Return the [X, Y] coordinate for the center point of the cell that contains the specified text.  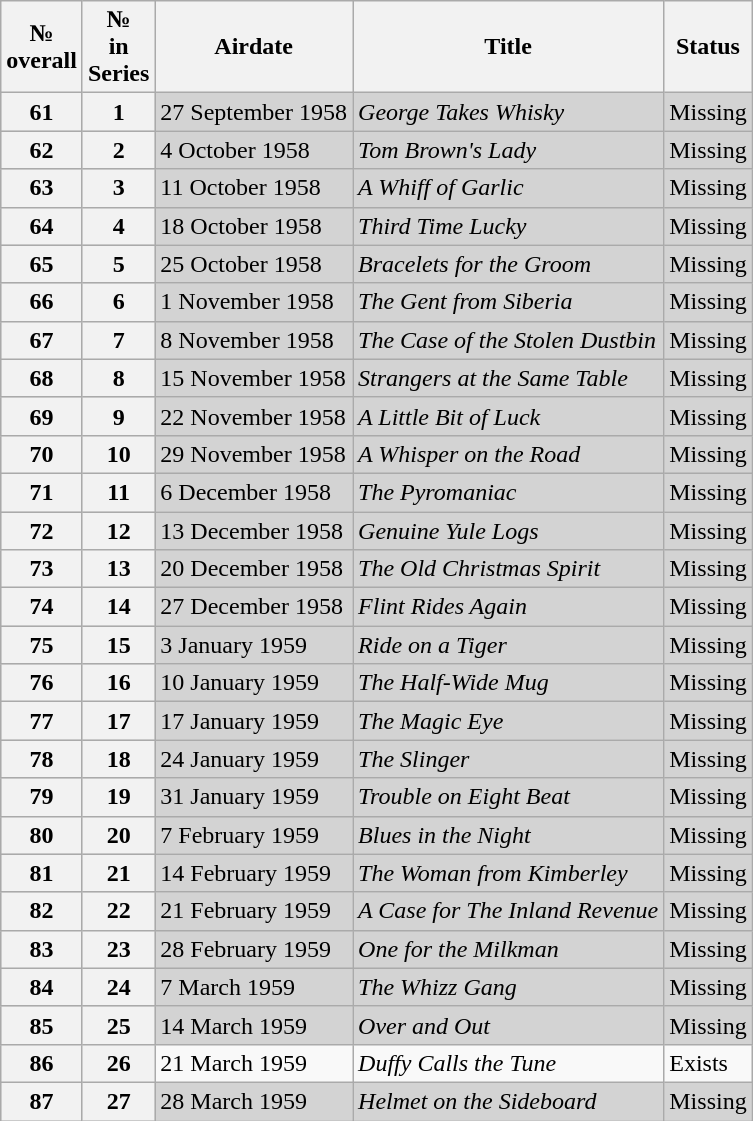
Helmet on the Sideboard [508, 1101]
One for the Milkman [508, 949]
Third Time Lucky [508, 226]
85 [42, 1025]
82 [42, 911]
11 [118, 492]
65 [42, 264]
71 [42, 492]
The Magic Eye [508, 721]
23 [118, 949]
26 [118, 1063]
15 November 1958 [254, 378]
28 February 1959 [254, 949]
14 March 1959 [254, 1025]
64 [42, 226]
5 [118, 264]
81 [42, 873]
A Whisper on the Road [508, 454]
7 [118, 340]
78 [42, 759]
1 [118, 112]
84 [42, 987]
George Takes Whisky [508, 112]
87 [42, 1101]
15 [118, 645]
The Old Christmas Spirit [508, 569]
61 [42, 112]
25 October 1958 [254, 264]
13 December 1958 [254, 531]
Duffy Calls the Tune [508, 1063]
A Case for The Inland Revenue [508, 911]
72 [42, 531]
A Little Bit of Luck [508, 416]
The Case of the Stolen Dustbin [508, 340]
76 [42, 683]
73 [42, 569]
14 February 1959 [254, 873]
The Half-Wide Mug [508, 683]
17 [118, 721]
3 January 1959 [254, 645]
27 December 1958 [254, 607]
19 [118, 797]
77 [42, 721]
25 [118, 1025]
8 [118, 378]
74 [42, 607]
20 December 1958 [254, 569]
The Whizz Gang [508, 987]
4 October 1958 [254, 150]
11 October 1958 [254, 188]
The Pyromaniac [508, 492]
24 [118, 987]
18 October 1958 [254, 226]
13 [118, 569]
75 [42, 645]
2 [118, 150]
1 November 1958 [254, 302]
12 [118, 531]
67 [42, 340]
21 [118, 873]
31 January 1959 [254, 797]
79 [42, 797]
Blues in the Night [508, 835]
№overall [42, 47]
Strangers at the Same Table [508, 378]
8 November 1958 [254, 340]
69 [42, 416]
Flint Rides Again [508, 607]
6 [118, 302]
The Woman from Kimberley [508, 873]
6 December 1958 [254, 492]
21 March 1959 [254, 1063]
10 [118, 454]
Trouble on Eight Beat [508, 797]
14 [118, 607]
29 November 1958 [254, 454]
22 [118, 911]
22 November 1958 [254, 416]
70 [42, 454]
66 [42, 302]
Exists [708, 1063]
80 [42, 835]
17 January 1959 [254, 721]
4 [118, 226]
№inSeries [118, 47]
16 [118, 683]
Bracelets for the Groom [508, 264]
A Whiff of Garlic [508, 188]
Over and Out [508, 1025]
21 February 1959 [254, 911]
68 [42, 378]
62 [42, 150]
7 February 1959 [254, 835]
Genuine Yule Logs [508, 531]
83 [42, 949]
27 [118, 1101]
27 September 1958 [254, 112]
Title [508, 47]
The Gent from Siberia [508, 302]
9 [118, 416]
Tom Brown's Lady [508, 150]
20 [118, 835]
18 [118, 759]
Ride on a Tiger [508, 645]
Status [708, 47]
The Slinger [508, 759]
Airdate [254, 47]
7 March 1959 [254, 987]
24 January 1959 [254, 759]
86 [42, 1063]
28 March 1959 [254, 1101]
3 [118, 188]
63 [42, 188]
10 January 1959 [254, 683]
